From the cell containing the given text, extract its center point as [x, y] coordinate. 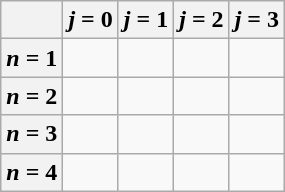
n = 1 [32, 58]
n = 3 [32, 134]
j = 2 [202, 20]
n = 4 [32, 172]
j = 1 [146, 20]
j = 0 [90, 20]
j = 3 [256, 20]
n = 2 [32, 96]
